Locate the cell with the specified text and output its [x, y] center coordinate. 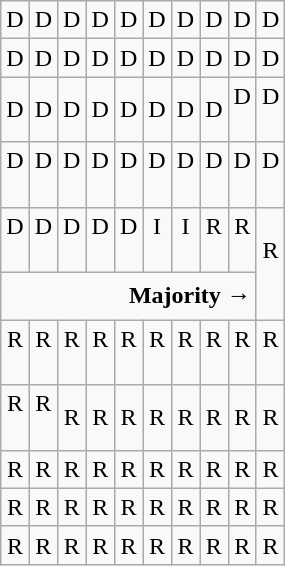
Majority → [129, 296]
